Locate the cell with the specified text and output its (X, Y) center coordinate. 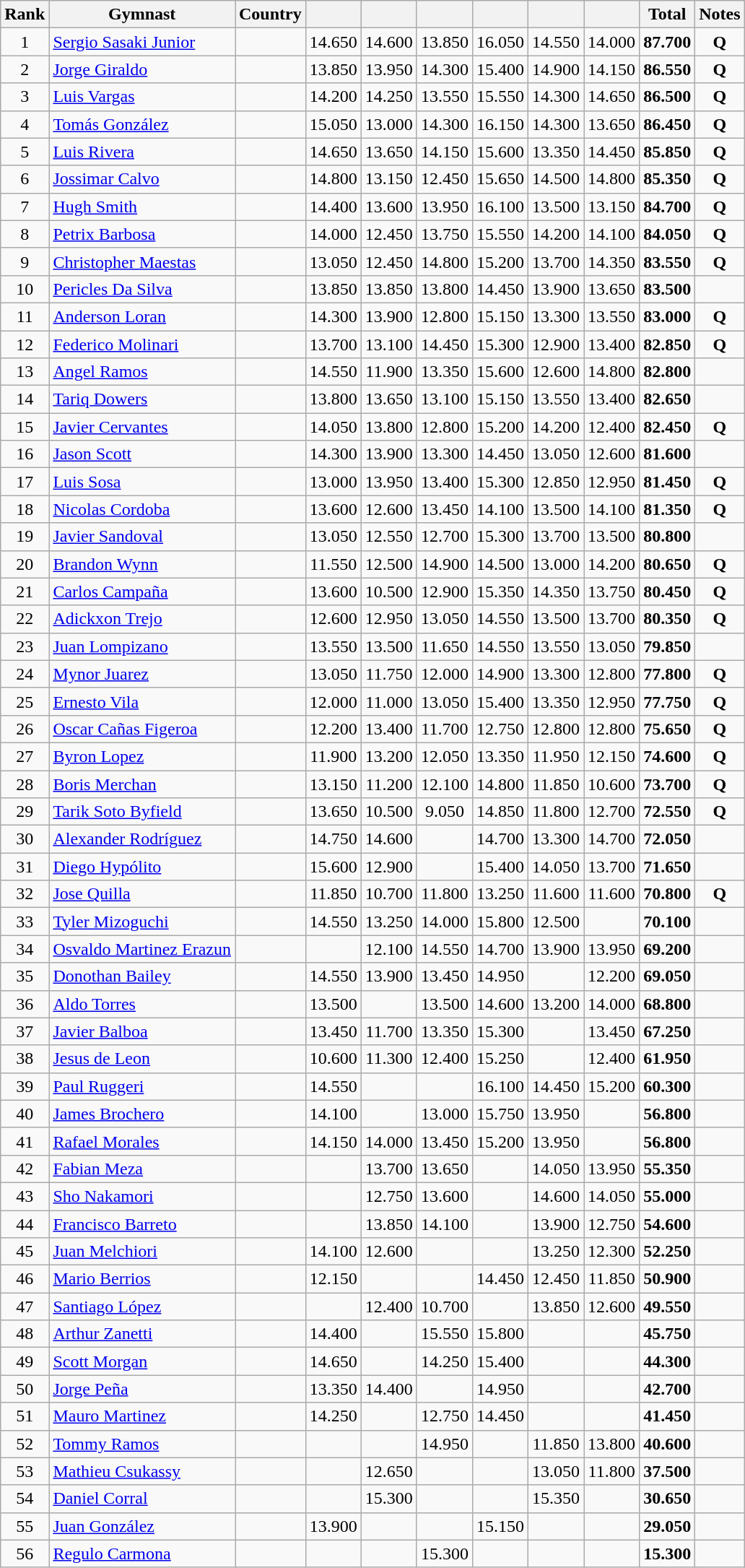
72.050 (667, 839)
84.700 (667, 207)
Mario Berrios (142, 1279)
82.800 (667, 372)
Total (667, 14)
80.650 (667, 564)
Carlos Campaña (142, 592)
68.800 (667, 1004)
Mynor Juarez (142, 674)
22 (25, 619)
41 (25, 1141)
31 (25, 867)
55 (25, 1526)
41.450 (667, 1416)
39 (25, 1086)
72.550 (667, 812)
Country (271, 14)
5 (25, 152)
85.350 (667, 179)
11 (25, 316)
Pericles Da Silva (142, 289)
Juan Lompizano (142, 646)
42.700 (667, 1389)
75.650 (667, 729)
Tarik Soto Byfield (142, 812)
20 (25, 564)
56 (25, 1554)
Juan Melchiori (142, 1252)
48 (25, 1334)
Regulo Carmona (142, 1554)
45 (25, 1252)
60.300 (667, 1086)
12.850 (556, 482)
9 (25, 261)
Luis Rivera (142, 152)
32 (25, 894)
49 (25, 1361)
Hugh Smith (142, 207)
Angel Ramos (142, 372)
77.750 (667, 701)
55.350 (667, 1169)
7 (25, 207)
23 (25, 646)
36 (25, 1004)
70.800 (667, 894)
6 (25, 179)
82.650 (667, 399)
15.250 (500, 1059)
Luis Vargas (142, 97)
86.500 (667, 97)
81.450 (667, 482)
Juan González (142, 1526)
Tommy Ramos (142, 1444)
15.050 (334, 124)
80.800 (667, 537)
51 (25, 1416)
81.600 (667, 454)
86.550 (667, 69)
21 (25, 592)
Adickxon Trejo (142, 619)
11.550 (334, 564)
James Brochero (142, 1114)
9.050 (445, 812)
44 (25, 1224)
83.000 (667, 316)
71.650 (667, 867)
Christopher Maestas (142, 261)
Arthur Zanetti (142, 1334)
34 (25, 949)
82.850 (667, 345)
53 (25, 1471)
Notes (720, 14)
Nicolas Cordoba (142, 509)
Jorge Peña (142, 1389)
14 (25, 399)
15.750 (500, 1114)
17 (25, 482)
Jesus de Leon (142, 1059)
Rafael Morales (142, 1141)
24 (25, 674)
40 (25, 1114)
Luis Sosa (142, 482)
50 (25, 1389)
12.050 (445, 756)
Gymnast (142, 14)
26 (25, 729)
19 (25, 537)
25 (25, 701)
45.750 (667, 1334)
Anderson Loran (142, 316)
Daniel Corral (142, 1499)
30 (25, 839)
Brandon Wynn (142, 564)
Paul Ruggeri (142, 1086)
47 (25, 1307)
13 (25, 372)
Javier Sandoval (142, 537)
74.600 (667, 756)
Donothan Bailey (142, 976)
Alexander Rodríguez (142, 839)
82.450 (667, 427)
Mauro Martinez (142, 1416)
55.000 (667, 1196)
11.200 (388, 784)
67.250 (667, 1031)
2 (25, 69)
8 (25, 234)
52.250 (667, 1252)
85.850 (667, 152)
84.050 (667, 234)
Federico Molinari (142, 345)
86.450 (667, 124)
69.200 (667, 949)
12 (25, 345)
28 (25, 784)
4 (25, 124)
Diego Hypólito (142, 867)
79.850 (667, 646)
16.050 (500, 42)
Rank (25, 14)
Javier Balboa (142, 1031)
18 (25, 509)
14.850 (500, 812)
54.600 (667, 1224)
40.600 (667, 1444)
37 (25, 1031)
80.350 (667, 619)
14.750 (334, 839)
35 (25, 976)
Sho Nakamori (142, 1196)
15.650 (500, 179)
Petrix Barbosa (142, 234)
38 (25, 1059)
10 (25, 289)
Jose Quilla (142, 894)
80.450 (667, 592)
77.800 (667, 674)
52 (25, 1444)
Tariq Dowers (142, 399)
73.700 (667, 784)
87.700 (667, 42)
16.150 (500, 124)
12.550 (388, 537)
Tomás González (142, 124)
30.650 (667, 1499)
3 (25, 97)
Javier Cervantes (142, 427)
37.500 (667, 1471)
Jason Scott (142, 454)
Jossimar Calvo (142, 179)
Oscar Cañas Figeroa (142, 729)
Santiago López (142, 1307)
43 (25, 1196)
15 (25, 427)
Sergio Sasaki Junior (142, 42)
Byron Lopez (142, 756)
Boris Merchan (142, 784)
11.650 (445, 646)
Tyler Mizoguchi (142, 922)
83.550 (667, 261)
Osvaldo Martinez Erazun (142, 949)
11.300 (388, 1059)
50.900 (667, 1279)
11.000 (388, 701)
Scott Morgan (142, 1361)
42 (25, 1169)
27 (25, 756)
11.750 (388, 674)
29 (25, 812)
61.950 (667, 1059)
33 (25, 922)
Francisco Barreto (142, 1224)
Fabian Meza (142, 1169)
54 (25, 1499)
49.550 (667, 1307)
44.300 (667, 1361)
12.650 (388, 1471)
81.350 (667, 509)
Aldo Torres (142, 1004)
46 (25, 1279)
1 (25, 42)
Ernesto Vila (142, 701)
83.500 (667, 289)
Mathieu Csukassy (142, 1471)
11.950 (556, 756)
69.050 (667, 976)
Jorge Giraldo (142, 69)
29.050 (667, 1526)
16 (25, 454)
70.100 (667, 922)
12.300 (612, 1252)
